Capture the cell that displays the provided text and extract its (x, y) central coordinate. 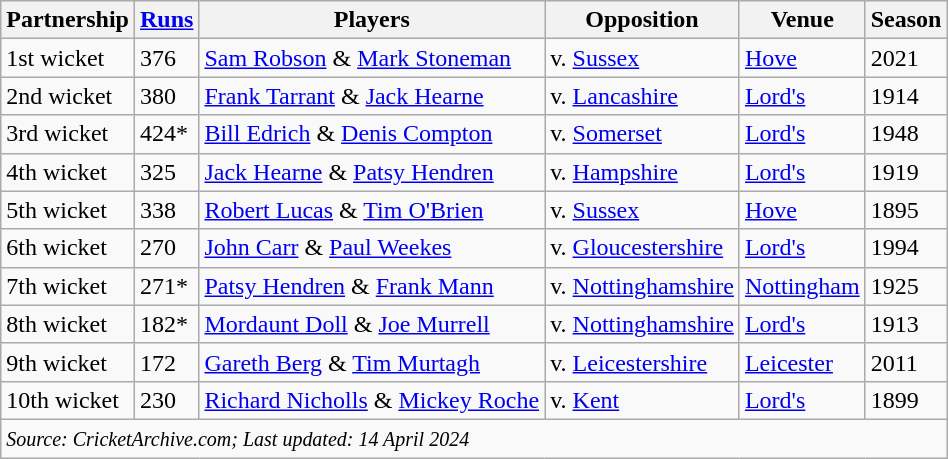
2011 (906, 362)
Patsy Hendren & Frank Mann (372, 286)
Mordaunt Doll & Joe Murrell (372, 324)
Frank Tarrant & Jack Hearne (372, 96)
Leicester (802, 362)
Players (372, 20)
Season (906, 20)
1914 (906, 96)
182* (166, 324)
270 (166, 248)
1925 (906, 286)
Richard Nicholls & Mickey Roche (372, 400)
9th wicket (68, 362)
172 (166, 362)
2021 (906, 58)
2nd wicket (68, 96)
1948 (906, 134)
424* (166, 134)
1895 (906, 210)
Venue (802, 20)
8th wicket (68, 324)
4th wicket (68, 172)
Nottingham (802, 286)
Robert Lucas & Tim O'Brien (372, 210)
v. Leicestershire (642, 362)
Runs (166, 20)
Opposition (642, 20)
1919 (906, 172)
380 (166, 96)
Sam Robson & Mark Stoneman (372, 58)
1994 (906, 248)
338 (166, 210)
Bill Edrich & Denis Compton (372, 134)
v. Gloucestershire (642, 248)
Gareth Berg & Tim Murtagh (372, 362)
Jack Hearne & Patsy Hendren (372, 172)
6th wicket (68, 248)
376 (166, 58)
3rd wicket (68, 134)
5th wicket (68, 210)
1913 (906, 324)
Partnership (68, 20)
Source: CricketArchive.com; Last updated: 14 April 2024 (474, 438)
1899 (906, 400)
v. Kent (642, 400)
325 (166, 172)
10th wicket (68, 400)
7th wicket (68, 286)
v. Lancashire (642, 96)
271* (166, 286)
230 (166, 400)
1st wicket (68, 58)
John Carr & Paul Weekes (372, 248)
v. Hampshire (642, 172)
v. Somerset (642, 134)
